Extract the [x, y] coordinate from the center of the cell holding the provided text.  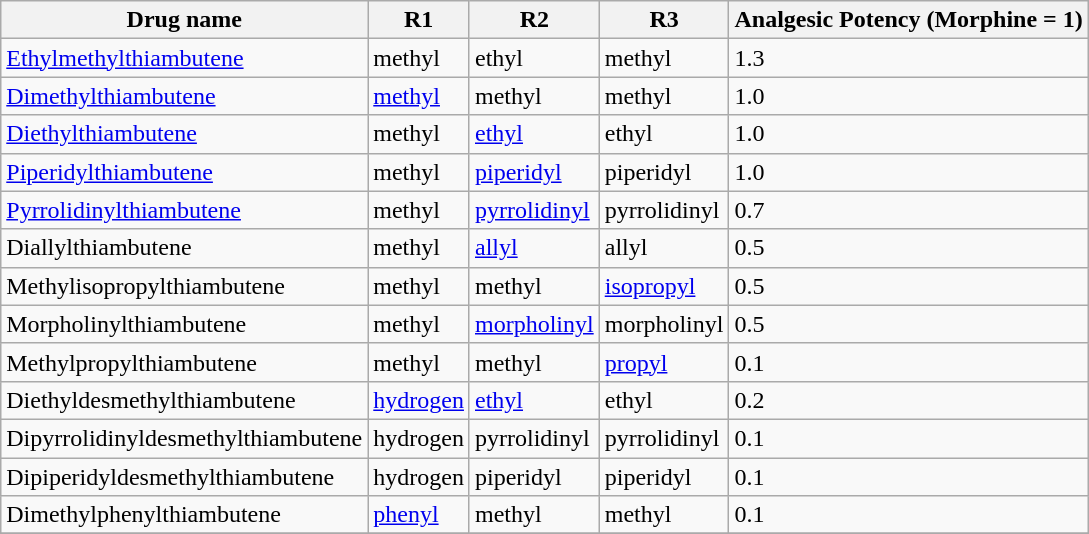
Diethyldesmethylthiambutene [184, 400]
R1 [419, 20]
Analgesic Potency (Morphine = 1) [908, 20]
Diallylthiambutene [184, 248]
Dimethylphenylthiambutene [184, 515]
Ethylmethylthiambutene [184, 58]
Dimethylthiambutene [184, 96]
Piperidylthiambutene [184, 172]
1.3 [908, 58]
0.2 [908, 400]
R2 [534, 20]
propyl [664, 362]
Methylpropylthiambutene [184, 362]
Diethylthiambutene [184, 134]
Drug name [184, 20]
phenyl [419, 515]
0.7 [908, 210]
Morpholinylthiambutene [184, 324]
Methylisopropylthiambutene [184, 286]
isopropyl [664, 286]
R3 [664, 20]
Dipyrrolidinyldesmethylthiambutene [184, 438]
Dipiperidyldesmethylthiambutene [184, 477]
Pyrrolidinylthiambutene [184, 210]
